Determine the [x, y] coordinate at the center of the cell enclosing the given text.  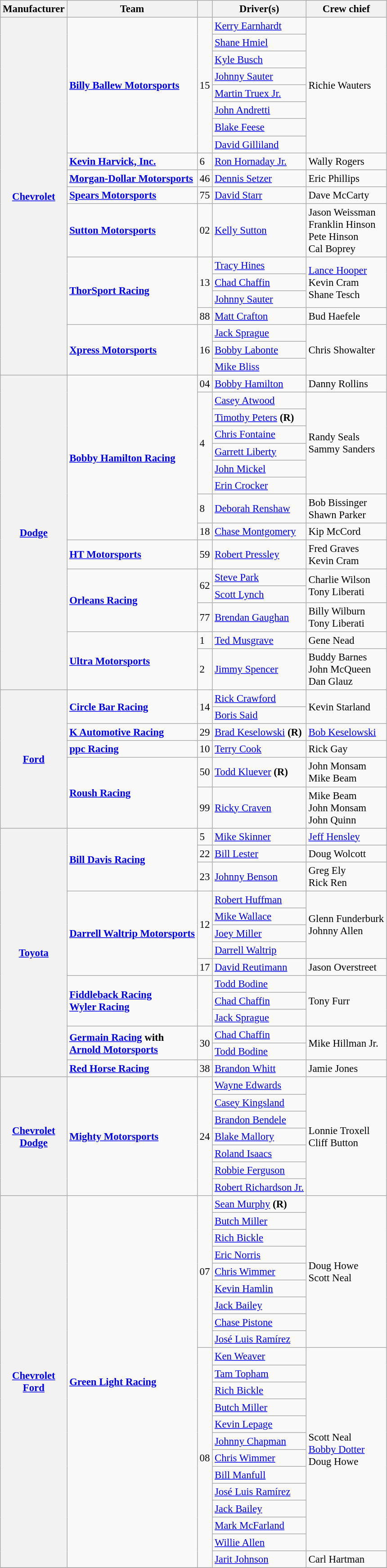
Matt Crafton [259, 316]
Garrett Liberty [259, 452]
Kevin Starland [346, 707]
Bobby Hamilton [259, 384]
Eric Norris [259, 1255]
Team [132, 9]
Steve Park [259, 578]
Chevrolet [34, 196]
1 [204, 641]
Terry Cook [259, 750]
Kevin Hamlin [259, 1289]
Mike Beam John Monsam John Quinn [346, 808]
Orleans Racing [132, 601]
Jarit Johnson [259, 1559]
K Automotive Racing [132, 732]
Brad Keselowski (R) [259, 732]
Brendan Gaughan [259, 618]
Kyle Busch [259, 60]
75 [204, 195]
Xpress Motorsports [132, 350]
Wayne Edwards [259, 1086]
46 [204, 178]
Dennis Setzer [259, 178]
62 [204, 586]
17 [204, 967]
Mighty Motorsports [132, 1136]
Chase Montgomery [259, 532]
Mike Bliss [259, 367]
88 [204, 316]
Shane Hmiel [259, 43]
Kevin Harvick, Inc. [132, 161]
Tam Topham [259, 1374]
13 [204, 283]
Spears Motorsports [132, 195]
5 [204, 836]
Bobby Hamilton Racing [132, 457]
10 [204, 750]
Johnny Benson [259, 876]
Kerry Earnhardt [259, 26]
Doug Wolcott [346, 854]
Gene Nead [346, 641]
16 [204, 350]
ppc Racing [132, 750]
15 [204, 86]
Toyota [34, 953]
Ron Hornaday Jr. [259, 161]
Tracy Hines [259, 266]
Martin Truex Jr. [259, 94]
Brandon Bendele [259, 1120]
Bud Haefele [346, 316]
Erin Crocker [259, 485]
Carl Hartman [346, 1559]
Bill Manfull [259, 1475]
Kip McCord [346, 532]
Randy Seals Sammy Sanders [346, 443]
Todd Kluever (R) [259, 773]
Joey Miller [259, 933]
8 [204, 509]
Eric Phillips [346, 178]
14 [204, 707]
David Starr [259, 195]
Chris Showalter [346, 350]
Ultra Motorsports [132, 661]
Fiddleback Racing Wyler Racing [132, 1001]
Bob Bissinger Shawn Parker [346, 509]
Danny Rollins [346, 384]
2 [204, 669]
Johnny Chapman [259, 1441]
Robbie Ferguson [259, 1170]
John Monsam Mike Beam [346, 773]
Jason Overstreet [346, 967]
24 [204, 1136]
29 [204, 732]
Buddy Barnes John McQueen Dan Glauz [346, 669]
Ricky Craven [259, 808]
Glenn Funderburk Johnny Allen [346, 925]
Darrell Waltrip Motorsports [132, 933]
Red Horse Racing [132, 1069]
Chase Pistone [259, 1323]
Chevrolet Dodge [34, 1136]
38 [204, 1069]
4 [204, 443]
Robert Richardson Jr. [259, 1187]
Darrell Waltrip [259, 950]
Blake Feese [259, 127]
Timothy Peters (R) [259, 418]
77 [204, 618]
Morgan-Dollar Motorsports [132, 178]
Mike Skinner [259, 836]
Jeff Hensley [346, 836]
Kevin Lepage [259, 1424]
Kelly Sutton [259, 230]
04 [204, 384]
John Mickel [259, 469]
Bob Keselowski [346, 732]
Jamie Jones [346, 1069]
Jason Weissman Franklin Hinson Pete Hinson Cal Boprey [346, 230]
Billy Ballew Motorsports [132, 86]
Roland Isaacs [259, 1153]
Billy Wilburn Tony Liberati [346, 618]
HT Motorsports [132, 555]
Roush Racing [132, 793]
Crew chief [346, 9]
Doug Howe Scott Neal [346, 1272]
18 [204, 532]
Casey Kingsland [259, 1103]
22 [204, 854]
ThorSport Racing [132, 291]
Deborah Renshaw [259, 509]
Boris Said [259, 715]
Willie Allen [259, 1543]
Lonnie Troxell Cliff Button [346, 1136]
Bobby Labonte [259, 350]
Dodge [34, 533]
99 [204, 808]
Casey Atwood [259, 401]
Chris Fontaine [259, 435]
Scott Neal Bobby Dotter Doug Howe [346, 1450]
Ford [34, 759]
Green Light Racing [132, 1382]
Sutton Motorsports [132, 230]
Scott Lynch [259, 594]
Mike Hillman Jr. [346, 1044]
23 [204, 876]
59 [204, 555]
Ken Weaver [259, 1356]
Tony Furr [346, 1001]
Blake Mallory [259, 1136]
12 [204, 925]
Circle Bar Racing [132, 707]
Manufacturer [34, 9]
Mark McFarland [259, 1526]
07 [204, 1272]
Robert Pressley [259, 555]
Chevrolet Ford [34, 1382]
6 [204, 161]
Driver(s) [259, 9]
08 [204, 1458]
Fred Graves Kevin Cram [346, 555]
30 [204, 1044]
Robert Huffman [259, 899]
Mike Wallace [259, 917]
Sean Murphy (R) [259, 1204]
Charlie Wilson Tony Liberati [346, 586]
Bill Davis Racing [132, 859]
Ted Musgrave [259, 641]
Germain Racing with Arnold Motorsports [132, 1044]
Greg Ely Rick Ren [346, 876]
Wally Rogers [346, 161]
John Andretti [259, 110]
Rick Crawford [259, 699]
Bill Lester [259, 854]
David Gilliland [259, 145]
Dave McCarty [346, 195]
Brandon Whitt [259, 1069]
Rick Gay [346, 750]
Richie Wauters [346, 86]
Lance Hooper Kevin Cram Shane Tesch [346, 283]
David Reutimann [259, 967]
02 [204, 230]
50 [204, 773]
Jimmy Spencer [259, 669]
